Identify which cell holds the provided text, then report its (X, Y) central coordinate. 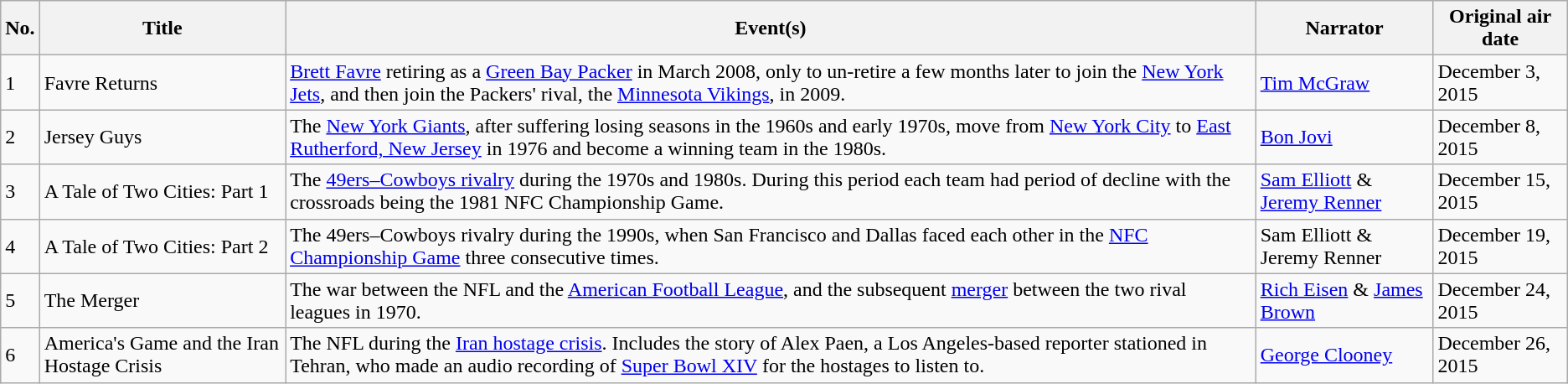
Tim McGraw (1344, 82)
Rich Eisen & James Brown (1344, 300)
A Tale of Two Cities: Part 2 (162, 246)
George Clooney (1344, 355)
The 49ers–Cowboys rivalry during the 1990s, when San Francisco and Dallas faced each other in the NFC Championship Game three consecutive times. (771, 246)
6 (20, 355)
America's Game and the Iran Hostage Crisis (162, 355)
The war between the NFL and the American Football League, and the subsequent merger between the two rival leagues in 1970. (771, 300)
Narrator (1344, 29)
December 24, 2015 (1500, 300)
5 (20, 300)
Jersey Guys (162, 138)
The Merger (162, 300)
A Tale of Two Cities: Part 1 (162, 191)
December 19, 2015 (1500, 246)
2 (20, 138)
Favre Returns (162, 82)
December 26, 2015 (1500, 355)
Original air date (1500, 29)
1 (20, 82)
4 (20, 246)
3 (20, 191)
December 15, 2015 (1500, 191)
Title (162, 29)
Event(s) (771, 29)
December 8, 2015 (1500, 138)
Bon Jovi (1344, 138)
December 3, 2015 (1500, 82)
No. (20, 29)
